Find where the given text appears and provide that cell's center as [x, y] coordinate. 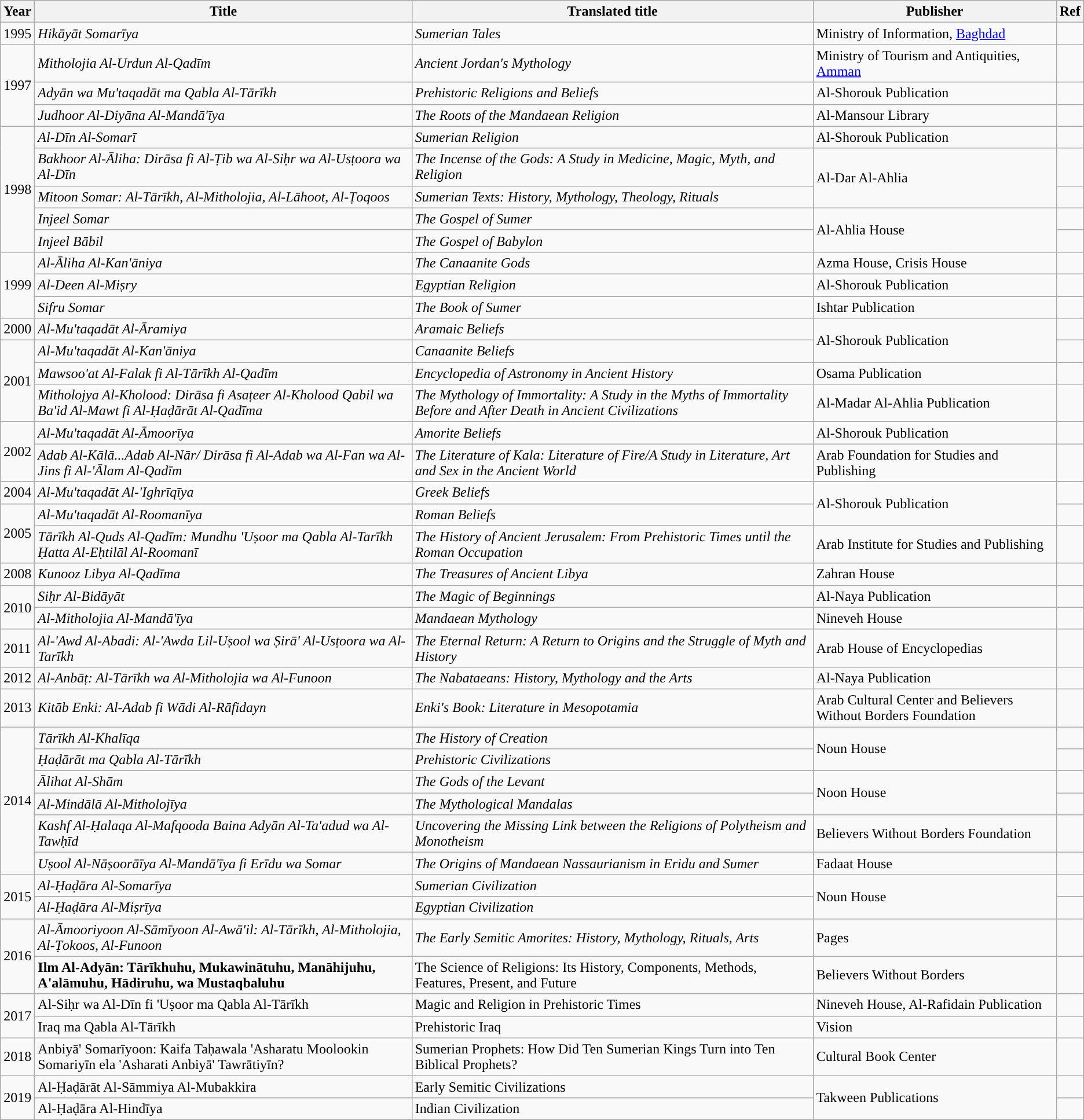
Fadaat House [935, 864]
Noon House [935, 793]
Al-Mitholojia Al-Mandā'īya [224, 618]
Judhoor Al-Diyāna Al-Mandā'īya [224, 115]
2017 [17, 1016]
2005 [17, 534]
Indian Civilization [613, 1108]
Prehistoric Civilizations [613, 760]
Al-Mindālā Al-Mitholojīya [224, 804]
The Roots of the Mandaean Religion [613, 115]
The Book of Sumer [613, 307]
Arab Cultural Center and Believers Without Borders Foundation [935, 707]
Mitholojya Al-Kholood: Dirāsa fi Asaṭeer Al-Kholood Qabil wa Ba'id Al-Mawt fi Al-Ḥaḍārāt Al-Qadīma [224, 403]
2001 [17, 381]
Al-Dar Al-Ahlia [935, 178]
Sifru Somar [224, 307]
Believers Without Borders [935, 975]
Translated title [613, 12]
Al-Ḥaḍārāt Al-Sāmmiya Al-Mubakkira [224, 1086]
Al-Ahlia House [935, 230]
2002 [17, 451]
Adab Al-Kālā...Adab Al-Nār/ Dirāsa fi Al-Adab wa Al-Fan wa Al-Jins fi Al-'Ālam Al-Qadīm [224, 463]
Anbiyā' Somarīyoon: Kaifa Taḥawala 'Asharatu Moolookin Somariyīn ela 'Asharati Anbiyā' Tawrātiyīn? [224, 1057]
The Science of Religions: Its History, Components, Methods, Features, Present, and Future [613, 975]
Egyptian Religion [613, 285]
2013 [17, 707]
The Gospel of Babylon [613, 241]
2012 [17, 678]
Roman Beliefs [613, 515]
Year [17, 12]
Adyān wa Mu'taqadāt ma Qabla Al-Tārīkh [224, 93]
The Incense of the Gods: A Study in Medicine, Magic, Myth, and Religion [613, 167]
2011 [17, 648]
Enki's Book: Literature in Mesopotamia [613, 707]
Cultural Book Center [935, 1057]
2015 [17, 897]
Greek Beliefs [613, 493]
Takween Publications [935, 1097]
Al-Deen Al-Miṣry [224, 285]
1997 [17, 86]
Sumerian Texts: History, Mythology, Theology, Rituals [613, 197]
Azma House, Crisis House [935, 263]
Uncovering the Missing Link between the Religions of Polytheism and Monotheism [613, 833]
The History of Ancient Jerusalem: From Prehistoric Times until the Roman Occupation [613, 544]
Al-Anbāṭ: Al-Tārīkh wa Al-Mitholojia wa Al-Funoon [224, 678]
The Mythology of Immortality: A Study in the Myths of Immortality Before and After Death in Ancient Civilizations [613, 403]
2016 [17, 956]
Kashf Al-Ḥalaqa Al-Mafqooda Baina Adyān Al-Ta'adud wa Al-Tawḥīd [224, 833]
2018 [17, 1057]
Al-Ḥaḍāra Al-Miṣrīya [224, 908]
Nineveh House [935, 618]
Al-Dīn Al-Somarī [224, 137]
Prehistoric Religions and Beliefs [613, 93]
Mandaean Mythology [613, 618]
Prehistoric Iraq [613, 1027]
Ḥaḍārāt ma Qabla Al-Tārīkh [224, 760]
Al-Madar Al-Ahlia Publication [935, 403]
Iraq ma Qabla Al-Tārīkh [224, 1027]
1995 [17, 34]
The Canaanite Gods [613, 263]
Osama Publication [935, 373]
Believers Without Borders Foundation [935, 833]
Ilm Al-Adyān: Tārīkhuhu, Mukawinātuhu, Manāhijuhu, A'alāmuhu, Hādiruhu, wa Mustaqbaluhu [224, 975]
Encyclopedia of Astronomy in Ancient History [613, 373]
Al-Mu'taqadāt Al-Roomanīya [224, 515]
2004 [17, 493]
The Eternal Return: A Return to Origins and the Struggle of Myth and History [613, 648]
Nineveh House, Al-Rafidain Publication [935, 1005]
2010 [17, 607]
Arab Institute for Studies and Publishing [935, 544]
Arab House of Encyclopedias [935, 648]
Mitoon Somar: Al-Tārīkh, Al-Mitholojia, Al-Lāhoot, Al-Ṭoqoos [224, 197]
The Treasures of Ancient Libya [613, 574]
Al-Mu'taqadāt Al-Āramiya [224, 329]
Injeel Bābil [224, 241]
Kitāb Enki: Al-Adab fi Wādi Al-Rāfidayn [224, 707]
Tārīkh Al-Khalīqa [224, 738]
Al-Mu'taqadāt Al-Kan'āniya [224, 351]
Kunooz Libya Al-Qadīma [224, 574]
The Origins of Mandaean Nassaurianism in Eridu and Sumer [613, 864]
Al-Āliha Al-Kan'āniya [224, 263]
Al-Siḥr wa Al-Dīn fi 'Uṣoor ma Qabla Al-Tārīkh [224, 1005]
Early Semitic Civilizations [613, 1086]
The Magic of Beginnings [613, 596]
Ministry of Information, Baghdad [935, 34]
Injeel Somar [224, 219]
Mitholojia Al-Urdun Al-Qadīm [224, 64]
Canaanite Beliefs [613, 351]
The History of Creation [613, 738]
Sumerian Prophets: How Did Ten Sumerian Kings Turn into Ten Biblical Prophets? [613, 1057]
Ishtar Publication [935, 307]
Ancient Jordan's Mythology [613, 64]
The Literature of Kala: Literature of Fire/A Study in Literature, Art and Sex in the Ancient World [613, 463]
Magic and Religion in Prehistoric Times [613, 1005]
Sumerian Civilization [613, 886]
Ref [1070, 12]
The Mythological Mandalas [613, 804]
Al-Mu'taqadāt Al-Āmoorīya [224, 433]
Vision [935, 1027]
Egyptian Civilization [613, 908]
Hikāyāt Somarīya [224, 34]
2000 [17, 329]
The Early Semitic Amorites: History, Mythology, Rituals, Arts [613, 938]
Al-Mansour Library [935, 115]
Uṣool Al-Nāṣoorāīya Al-Mandā'īya fi Erīdu wa Somar [224, 864]
1998 [17, 189]
The Nabataeans: History, Mythology and the Arts [613, 678]
Al-'Awd Al-Abadi: Al-'Awda Lil-Uṣool wa Ṣirā' Al-Usṭoora wa Al-Tarīkh [224, 648]
Amorite Beliefs [613, 433]
Aramaic Beliefs [613, 329]
Tārīkh Al-Quds Al-Qadīm: Mundhu 'Uṣoor ma Qabla Al-Tarīkh Ḥatta Al-Eḥtilāl Al-Roomanī [224, 544]
1999 [17, 285]
2008 [17, 574]
Title [224, 12]
Ālihat Al-Shām [224, 782]
The Gods of the Levant [613, 782]
Publisher [935, 12]
The Gospel of Sumer [613, 219]
Al-Ḥaḍāra Al-Somarīya [224, 886]
Arab Foundation for Studies and Publishing [935, 463]
Zahran House [935, 574]
Al-Āmooriyoon Al-Sāmīyoon Al-Awā'il: Al-Tārīkh, Al-Mitholojia, Al-Ṭokoos, Al-Funoon [224, 938]
Bakhoor Al-Āliha: Dirāsa fi Al-Ṭib wa Al-Siḥr wa Al-Usṭoora wa Al-Dīn [224, 167]
Pages [935, 938]
2014 [17, 801]
Sumerian Tales [613, 34]
Siḥr Al-Bidāyāt [224, 596]
Al-Mu'taqadāt Al-'Ighrīqīya [224, 493]
Al-Ḥaḍāra Al-Hindīya [224, 1108]
Ministry of Tourism and Antiquities, Amman [935, 64]
Mawsoo'at Al-Falak fi Al-Tārīkh Al-Qadīm [224, 373]
2019 [17, 1097]
Sumerian Religion [613, 137]
